Detect which cell encompasses the target text, then output its (X, Y) center coordinate. 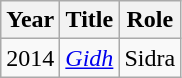
Gidh (90, 58)
Role (150, 20)
Sidra (150, 58)
Title (90, 20)
2014 (30, 58)
Year (30, 20)
